Scan for the cell matching the given text and deliver its [x, y] coordinate at center. 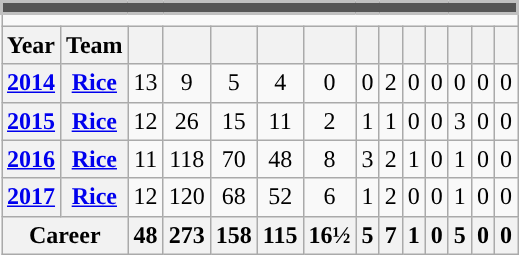
4 [280, 83]
70 [234, 159]
118 [186, 159]
120 [186, 197]
273 [186, 235]
8 [330, 159]
13 [146, 83]
9 [186, 83]
2016 [32, 159]
26 [186, 121]
68 [234, 197]
6 [330, 197]
52 [280, 197]
115 [280, 235]
15 [234, 121]
Year [32, 45]
158 [234, 235]
16½ [330, 235]
2014 [32, 83]
2015 [32, 121]
Career [66, 235]
2017 [32, 197]
7 [390, 235]
Team [95, 45]
